From the cell containing the given text, extract its center point as (X, Y) coordinate. 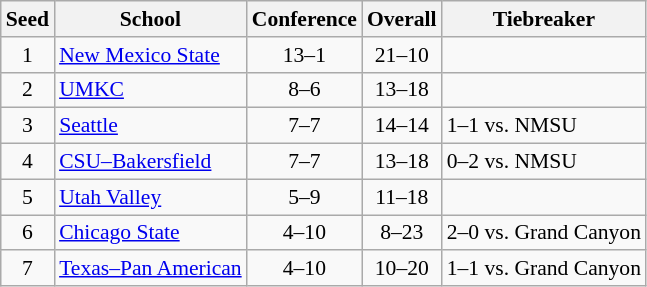
Utah Valley (150, 197)
1 (28, 55)
School (150, 19)
1–1 vs. Grand Canyon (544, 269)
Texas–Pan American (150, 269)
New Mexico State (150, 55)
3 (28, 126)
4 (28, 162)
21–10 (402, 55)
8–23 (402, 233)
14–14 (402, 126)
UMKC (150, 90)
13–1 (304, 55)
CSU–Bakersfield (150, 162)
1–1 vs. NMSU (544, 126)
Seed (28, 19)
11–18 (402, 197)
Seattle (150, 126)
Conference (304, 19)
7 (28, 269)
8–6 (304, 90)
2–0 vs. Grand Canyon (544, 233)
2 (28, 90)
10–20 (402, 269)
Tiebreaker (544, 19)
Overall (402, 19)
Chicago State (150, 233)
5 (28, 197)
6 (28, 233)
5–9 (304, 197)
0–2 vs. NMSU (544, 162)
